Return the (x, y) coordinate for the center point of the cell that contains the specified text.  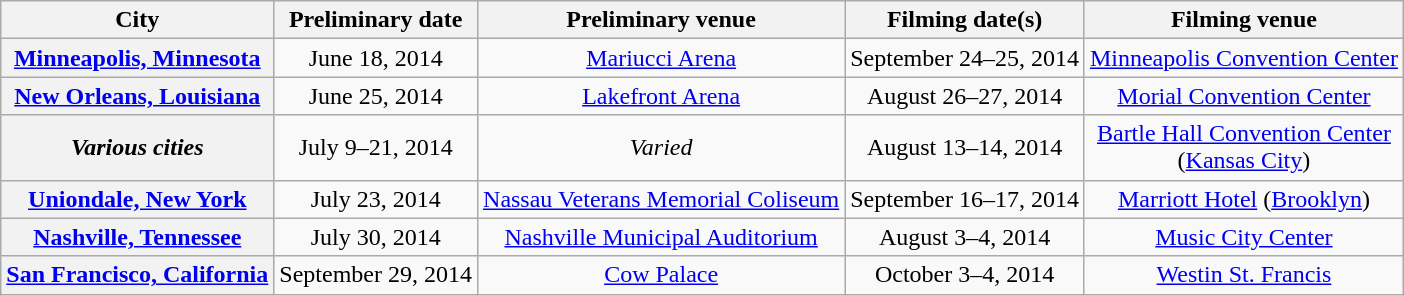
Nassau Veterans Memorial Coliseum (662, 199)
Cow Palace (662, 275)
July 9–21, 2014 (376, 148)
Minneapolis Convention Center (1244, 58)
July 30, 2014 (376, 237)
Various cities (138, 148)
Filming venue (1244, 20)
Morial Convention Center (1244, 96)
August 3–4, 2014 (965, 237)
Music City Center (1244, 237)
Marriott Hotel (Brooklyn) (1244, 199)
September 29, 2014 (376, 275)
Preliminary venue (662, 20)
October 3–4, 2014 (965, 275)
Mariucci Arena (662, 58)
Filming date(s) (965, 20)
San Francisco, California (138, 275)
Westin St. Francis (1244, 275)
Bartle Hall Convention Center(Kansas City) (1244, 148)
Varied (662, 148)
September 24–25, 2014 (965, 58)
June 25, 2014 (376, 96)
Nashville, Tennessee (138, 237)
August 13–14, 2014 (965, 148)
September 16–17, 2014 (965, 199)
July 23, 2014 (376, 199)
Preliminary date (376, 20)
Uniondale, New York (138, 199)
June 18, 2014 (376, 58)
Lakefront Arena (662, 96)
August 26–27, 2014 (965, 96)
Nashville Municipal Auditorium (662, 237)
City (138, 20)
New Orleans, Louisiana (138, 96)
Minneapolis, Minnesota (138, 58)
